Search for the cell housing the specified text and yield its [x, y] center coordinate. 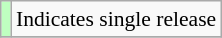
Indicates single release [116, 19]
